Search for the cell housing the specified text and yield its (X, Y) center coordinate. 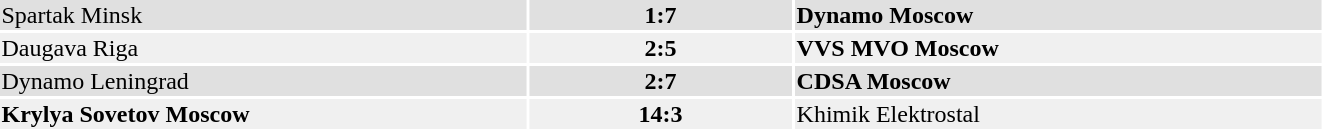
Dynamo Moscow (1058, 15)
Dynamo Leningrad (263, 81)
Daugava Riga (263, 48)
CDSA Moscow (1058, 81)
14:3 (660, 114)
Krylya Sovetov Moscow (263, 114)
2:5 (660, 48)
VVS MVO Moscow (1058, 48)
Spartak Minsk (263, 15)
2:7 (660, 81)
Khimik Elektrostal (1058, 114)
1:7 (660, 15)
